Extract the [x, y] coordinate from the center of the cell holding the provided text.  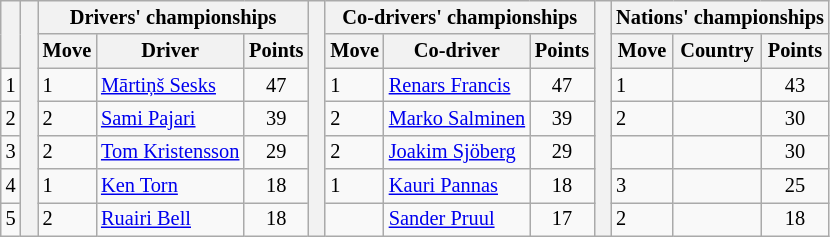
Driver [170, 51]
17 [562, 219]
4 [11, 186]
25 [795, 186]
Nations' championships [720, 17]
Country [717, 51]
Marko Salminen [457, 118]
43 [795, 85]
Joakim Sjöberg [457, 152]
Tom Kristensson [170, 152]
Drivers' championships [174, 17]
Ken Torn [170, 186]
Kauri Pannas [457, 186]
Mārtiņš Sesks [170, 85]
Renars Francis [457, 85]
Ruairi Bell [170, 219]
Co-drivers' championships [460, 17]
Co-driver [457, 51]
Sami Pajari [170, 118]
5 [11, 219]
Sander Pruul [457, 219]
